Provide the (X, Y) coordinate of the cell's center where the given text is located.  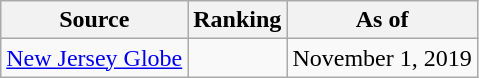
Ranking (238, 20)
As of (382, 20)
Source (94, 20)
New Jersey Globe (94, 58)
November 1, 2019 (382, 58)
